Extract the [X, Y] coordinate from the center of the cell holding the provided text.  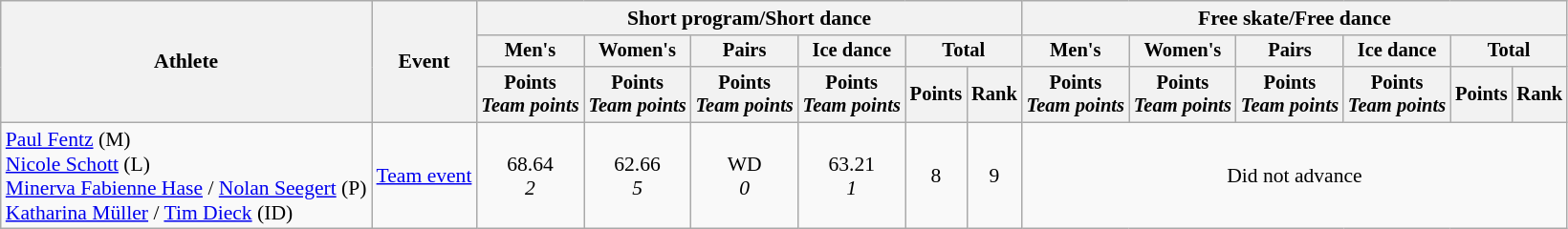
Event [425, 61]
68.642 [530, 176]
Free skate/Free dance [1295, 18]
Athlete [186, 61]
Short program/Short dance [749, 18]
Paul Fentz (M)Nicole Schott (L)Minerva Fabienne Hase / Nolan Seegert (P)Katharina Müller / Tim Dieck (ID) [186, 176]
9 [994, 176]
62.665 [638, 176]
63.211 [852, 176]
Team event [425, 176]
Did not advance [1295, 176]
8 [936, 176]
WD0 [745, 176]
